From the cell containing the given text, extract its center point as [x, y] coordinate. 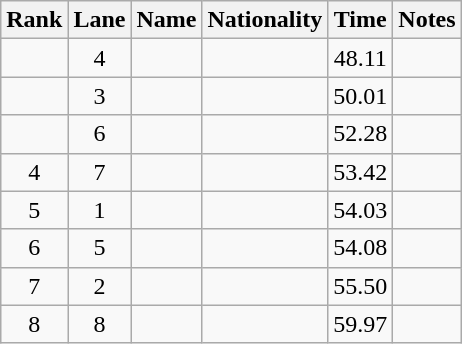
1 [100, 210]
55.50 [360, 286]
48.11 [360, 58]
59.97 [360, 324]
53.42 [360, 172]
Nationality [265, 20]
3 [100, 96]
54.03 [360, 210]
54.08 [360, 248]
Time [360, 20]
52.28 [360, 134]
Lane [100, 20]
Notes [427, 20]
50.01 [360, 96]
2 [100, 286]
Rank [34, 20]
Name [166, 20]
